Detect which cell encompasses the target text, then output its [X, Y] center coordinate. 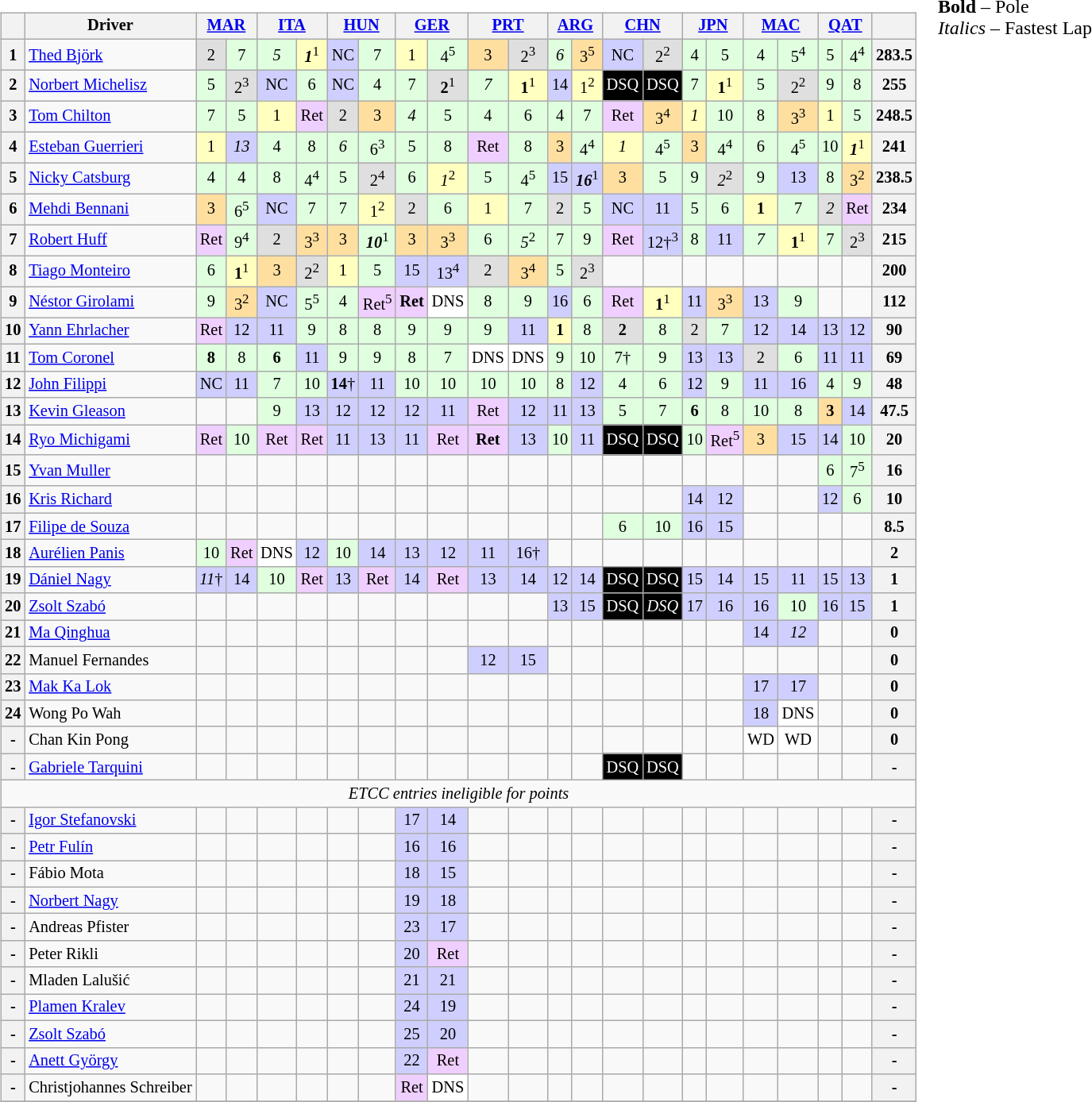
Nicky Catsburg [110, 178]
John Filippi [110, 384]
69 [894, 358]
Néstor Girolami [110, 302]
Driver [110, 26]
Anett György [110, 1061]
MAR [227, 26]
Norbert Michelisz [110, 86]
Igor Stefanovski [110, 820]
215 [894, 240]
ITA [291, 26]
65 [241, 210]
35 [588, 54]
54 [798, 54]
52 [528, 240]
255 [894, 86]
11† [211, 580]
HUN [362, 26]
Filipe de Souza [110, 526]
200 [894, 272]
12†3 [662, 240]
248.5 [894, 116]
Kevin Gleason [110, 411]
Tom Coronel [110, 358]
Mehdi Bennani [110, 210]
CHN [643, 26]
Fábio Mota [110, 874]
Mladen Lalušić [110, 981]
Robert Huff [110, 240]
JPN [713, 26]
101 [377, 240]
283.5 [894, 54]
ARG [575, 26]
161 [588, 178]
Mak Ka Lok [110, 687]
Tiago Monteiro [110, 272]
Peter Rikli [110, 954]
Tom Chilton [110, 116]
ETCC entries ineligible for points [459, 794]
48 [894, 384]
47.5 [894, 411]
25 [411, 1035]
QAT [845, 26]
Thed Björk [110, 54]
Dániel Nagy [110, 580]
Plamen Kralev [110, 1008]
241 [894, 148]
112 [894, 302]
Wong Po Wah [110, 714]
238.5 [894, 178]
Christjohannes Schreiber [110, 1088]
Manuel Fernandes [110, 660]
Esteban Guerrieri [110, 148]
55 [312, 302]
GER [432, 26]
Andreas Pfister [110, 927]
Chan Kin Pong [110, 740]
Gabriele Tarquini [110, 767]
234 [894, 210]
134 [448, 272]
90 [894, 331]
8.5 [894, 526]
94 [241, 240]
Norbert Nagy [110, 900]
Yann Ehrlacher [110, 331]
Kris Richard [110, 499]
63 [377, 148]
14† [343, 384]
Petr Fulín [110, 847]
PRT [508, 26]
Ma Qinghua [110, 634]
16† [528, 553]
7† [623, 358]
MAC [781, 26]
Yvan Muller [110, 470]
Ryo Michigami [110, 440]
Aurélien Panis [110, 553]
75 [857, 470]
